Find where the given text appears and provide that cell's center as [x, y] coordinate. 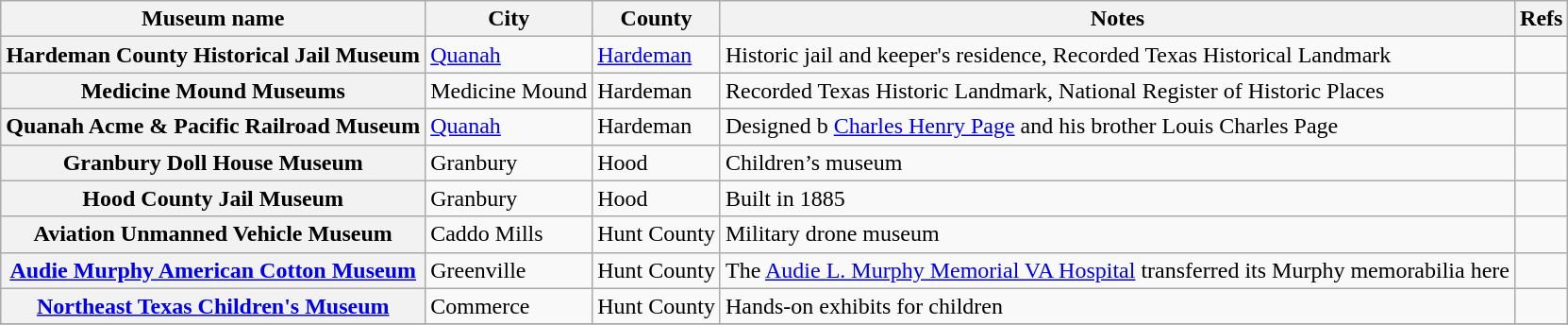
Refs [1542, 19]
Medicine Mound [509, 91]
Hardeman County Historical Jail Museum [213, 55]
Quanah Acme & Pacific Railroad Museum [213, 127]
Notes [1117, 19]
Historic jail and keeper's residence, Recorded Texas Historical Landmark [1117, 55]
Built in 1885 [1117, 198]
Children’s museum [1117, 162]
County [657, 19]
City [509, 19]
Commerce [509, 306]
Northeast Texas Children's Museum [213, 306]
Museum name [213, 19]
Audie Murphy American Cotton Museum [213, 270]
Granbury Doll House Museum [213, 162]
Military drone museum [1117, 234]
Recorded Texas Historic Landmark, National Register of Historic Places [1117, 91]
Caddo Mills [509, 234]
Hands-on exhibits for children [1117, 306]
Aviation Unmanned Vehicle Museum [213, 234]
Greenville [509, 270]
Designed b Charles Henry Page and his brother Louis Charles Page [1117, 127]
Medicine Mound Museums [213, 91]
Hood County Jail Museum [213, 198]
The Audie L. Murphy Memorial VA Hospital transferred its Murphy memorabilia here [1117, 270]
